Capture the cell that displays the provided text and extract its (x, y) central coordinate. 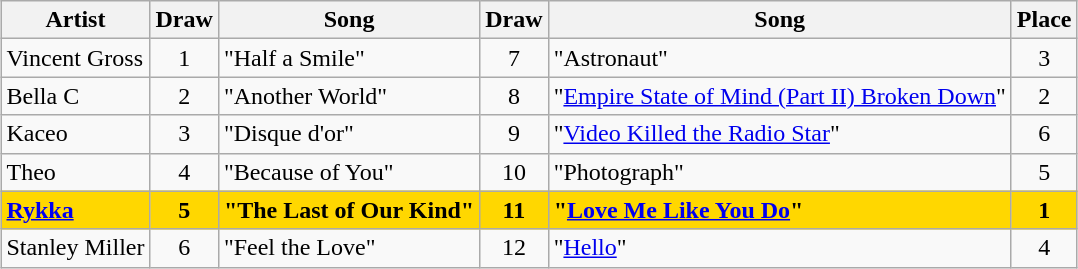
8 (514, 96)
"Disque d'or" (348, 134)
Artist (76, 20)
Bella C (76, 96)
10 (514, 172)
Stanley Miller (76, 248)
"Because of You" (348, 172)
"Half a Smile" (348, 58)
Rykka (76, 210)
12 (514, 248)
"Astronaut" (780, 58)
"Photograph" (780, 172)
"Love Me Like You Do" (780, 210)
"Empire State of Mind (Part II) Broken Down" (780, 96)
"Hello" (780, 248)
Theo (76, 172)
11 (514, 210)
"Another World" (348, 96)
"The Last of Our Kind" (348, 210)
Vincent Gross (76, 58)
Place (1044, 20)
"Feel the Love" (348, 248)
"Video Killed the Radio Star" (780, 134)
9 (514, 134)
7 (514, 58)
Kaceo (76, 134)
